Return the (X, Y) coordinate for the center point of the cell that contains the specified text.  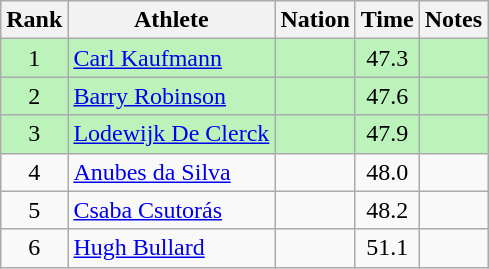
3 (34, 134)
Carl Kaufmann (172, 58)
4 (34, 172)
1 (34, 58)
47.6 (387, 96)
Barry Robinson (172, 96)
47.3 (387, 58)
Rank (34, 20)
48.2 (387, 210)
48.0 (387, 172)
Csaba Csutorás (172, 210)
5 (34, 210)
Nation (315, 20)
Lodewijk De Clerck (172, 134)
51.1 (387, 248)
6 (34, 248)
Anubes da Silva (172, 172)
Time (387, 20)
Notes (453, 20)
Athlete (172, 20)
2 (34, 96)
Hugh Bullard (172, 248)
47.9 (387, 134)
